Locate the cell with the specified text and output its [X, Y] center coordinate. 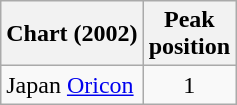
Peakposition [189, 34]
1 [189, 85]
Japan Oricon [72, 85]
Chart (2002) [72, 34]
